Capture the cell that displays the provided text and extract its (X, Y) central coordinate. 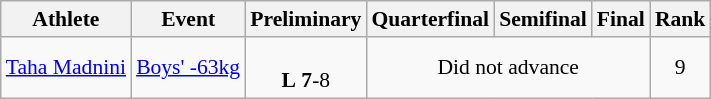
Preliminary (306, 19)
Boys' -63kg (188, 68)
Event (188, 19)
Final (621, 19)
Quarterfinal (430, 19)
9 (680, 68)
Rank (680, 19)
Athlete (66, 19)
Taha Madnini (66, 68)
Did not advance (508, 68)
Semifinal (543, 19)
L 7-8 (306, 68)
